Scan for the cell matching the given text and deliver its [x, y] coordinate at center. 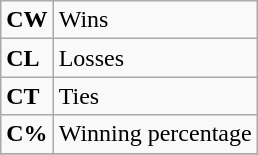
Ties [155, 96]
C% [27, 134]
Winning percentage [155, 134]
CT [27, 96]
Wins [155, 20]
CL [27, 58]
CW [27, 20]
Losses [155, 58]
